Determine the (X, Y) coordinate at the center of the cell enclosing the given text.  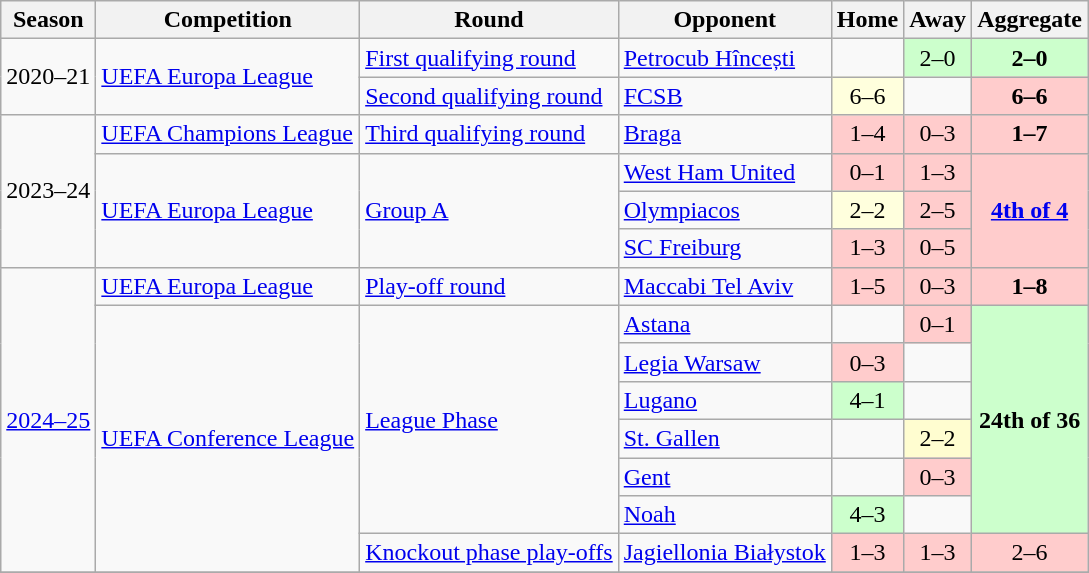
First qualifying round (490, 58)
League Phase (490, 419)
1–4 (867, 134)
2–5 (938, 210)
UEFA Conference League (228, 438)
UEFA Champions League (228, 134)
4–1 (867, 400)
Noah (724, 515)
West Ham United (724, 172)
St. Gallen (724, 438)
Astana (724, 324)
Competition (228, 20)
1–5 (867, 286)
2020–21 (48, 77)
Home (867, 20)
Away (938, 20)
Third qualifying round (490, 134)
Legia Warsaw (724, 362)
Season (48, 20)
Olympiacos (724, 210)
Play-off round (490, 286)
SC Freiburg (724, 248)
Gent (724, 477)
Lugano (724, 400)
Knockout phase play-offs (490, 553)
Aggregate (1030, 20)
4th of 4 (1030, 210)
2–6 (1030, 553)
Opponent (724, 20)
2024–25 (48, 419)
0–5 (938, 248)
4–3 (867, 515)
Round (490, 20)
1–7 (1030, 134)
Jagiellonia Białystok (724, 553)
Group A (490, 210)
Braga (724, 134)
1–8 (1030, 286)
Petrocub Hîncești (724, 58)
Second qualifying round (490, 96)
Maccabi Tel Aviv (724, 286)
24th of 36 (1030, 419)
2023–24 (48, 191)
FCSB (724, 96)
